Pinpoint the cell where the given text exists, returning its [X, Y] midpoint coordinate. 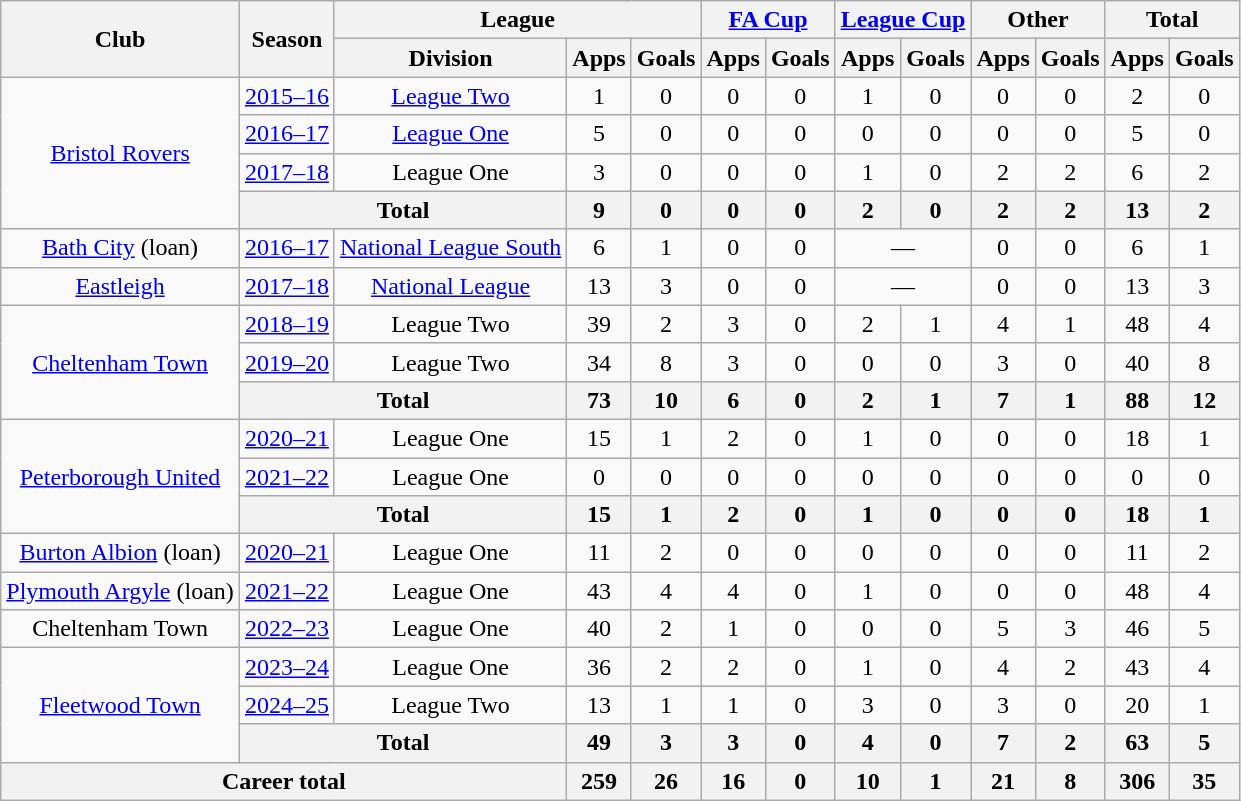
Plymouth Argyle (loan) [120, 591]
Bath City (loan) [120, 248]
73 [599, 400]
36 [599, 667]
Bristol Rovers [120, 153]
9 [599, 210]
Other [1038, 20]
National League South [450, 248]
2018–19 [286, 324]
46 [1137, 629]
16 [733, 781]
FA Cup [768, 20]
26 [666, 781]
21 [1003, 781]
Season [286, 39]
Club [120, 39]
Division [450, 58]
49 [599, 743]
34 [599, 362]
League Cup [903, 20]
Burton Albion (loan) [120, 553]
306 [1137, 781]
National League [450, 286]
2015–16 [286, 96]
63 [1137, 743]
Fleetwood Town [120, 705]
88 [1137, 400]
Career total [284, 781]
Eastleigh [120, 286]
2024–25 [286, 705]
35 [1204, 781]
2023–24 [286, 667]
12 [1204, 400]
League [518, 20]
2022–23 [286, 629]
20 [1137, 705]
259 [599, 781]
39 [599, 324]
Peterborough United [120, 476]
2019–20 [286, 362]
